Identify which cell holds the provided text, then report its (X, Y) central coordinate. 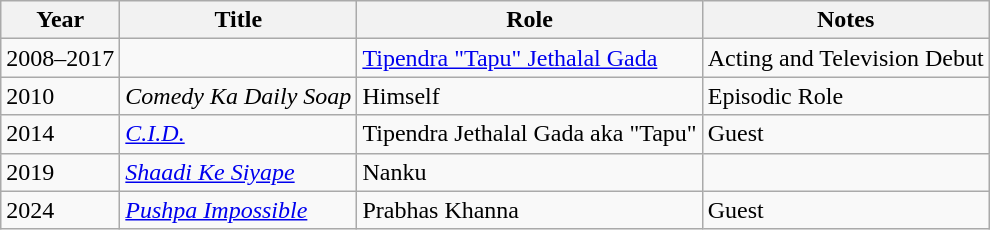
Year (60, 20)
2010 (60, 96)
Episodic Role (846, 96)
Title (238, 20)
2024 (60, 210)
Acting and Television Debut (846, 58)
Shaadi Ke Siyape (238, 172)
2014 (60, 134)
Himself (530, 96)
Notes (846, 20)
Tipendra Jethalal Gada aka "Tapu" (530, 134)
Pushpa Impossible (238, 210)
Tipendra "Tapu" Jethalal Gada (530, 58)
Comedy Ka Daily Soap (238, 96)
2008–2017 (60, 58)
Nanku (530, 172)
Prabhas Khanna (530, 210)
2019 (60, 172)
Role (530, 20)
C.I.D. (238, 134)
